Search for the cell housing the specified text and yield its (x, y) center coordinate. 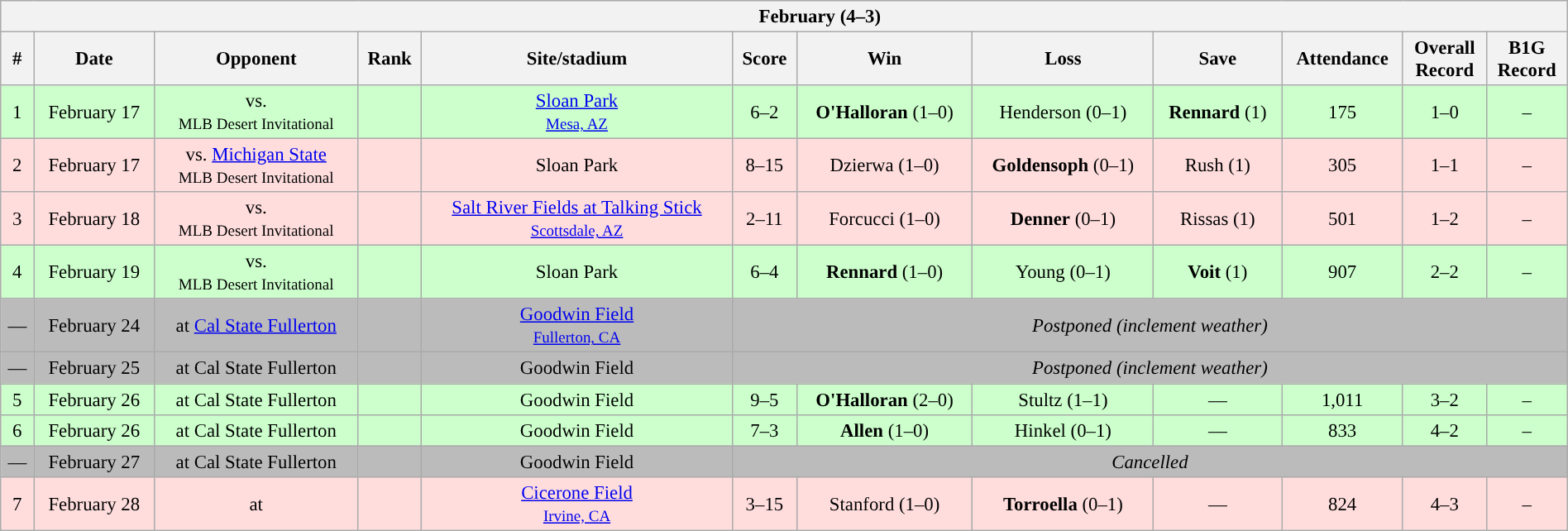
Cancelled (1150, 462)
4 (17, 273)
February 25 (94, 368)
Stanford (1–0) (885, 503)
1–1 (1444, 165)
Goldensoph (0–1) (1064, 165)
Allen (1–0) (885, 430)
2 (17, 165)
Rennard (1) (1217, 112)
Cicerone FieldIrvine, CA (576, 503)
Hinkel (0–1) (1064, 430)
Young (0–1) (1064, 273)
February 19 (94, 273)
2–2 (1444, 273)
8–15 (765, 165)
Torroella (0–1) (1064, 503)
Rissas (1) (1217, 218)
at (256, 503)
6–4 (765, 273)
February 28 (94, 503)
2–11 (765, 218)
B1GRecord (1527, 58)
Loss (1064, 58)
824 (1343, 503)
1–0 (1444, 112)
Rush (1) (1217, 165)
Goodwin FieldFullerton, CA (576, 326)
OverallRecord (1444, 58)
Rank (390, 58)
6–2 (765, 112)
175 (1343, 112)
Win (885, 58)
5 (17, 399)
February 27 (94, 462)
February 18 (94, 218)
# (17, 58)
501 (1343, 218)
3–2 (1444, 399)
305 (1343, 165)
833 (1343, 430)
Attendance (1343, 58)
February (4–3) (784, 17)
7–3 (765, 430)
O'Halloran (1–0) (885, 112)
6 (17, 430)
3 (17, 218)
Forcucci (1–0) (885, 218)
Sloan ParkMesa, AZ (576, 112)
Site/stadium (576, 58)
1 (17, 112)
O'Halloran (2–0) (885, 399)
Save (1217, 58)
Score (765, 58)
4–2 (1444, 430)
7 (17, 503)
Date (94, 58)
3–15 (765, 503)
Henderson (0–1) (1064, 112)
1,011 (1343, 399)
vs. Michigan State MLB Desert Invitational (256, 165)
9–5 (765, 399)
February 24 (94, 326)
Stultz (1–1) (1064, 399)
Salt River Fields at Talking StickScottsdale, AZ (576, 218)
907 (1343, 273)
Rennard (1–0) (885, 273)
Voit (1) (1217, 273)
1–2 (1444, 218)
Dzierwa (1–0) (885, 165)
4–3 (1444, 503)
Opponent (256, 58)
Denner (0–1) (1064, 218)
